Scan for the cell matching the given text and deliver its [x, y] coordinate at center. 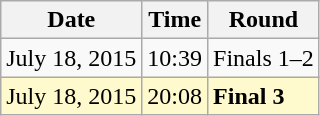
10:39 [175, 58]
Round [264, 20]
Finals 1–2 [264, 58]
20:08 [175, 96]
Final 3 [264, 96]
Date [72, 20]
Time [175, 20]
